Find where the given text appears and provide that cell's center as [x, y] coordinate. 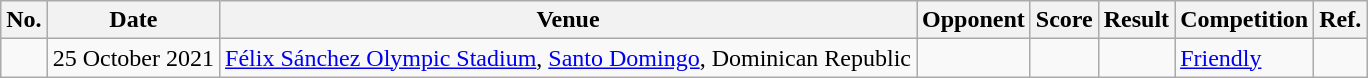
No. [24, 20]
25 October 2021 [133, 58]
Score [1064, 20]
Result [1136, 20]
Competition [1244, 20]
Félix Sánchez Olympic Stadium, Santo Domingo, Dominican Republic [568, 58]
Date [133, 20]
Friendly [1244, 58]
Venue [568, 20]
Opponent [973, 20]
Ref. [1340, 20]
